Search for the cell housing the specified text and yield its (x, y) center coordinate. 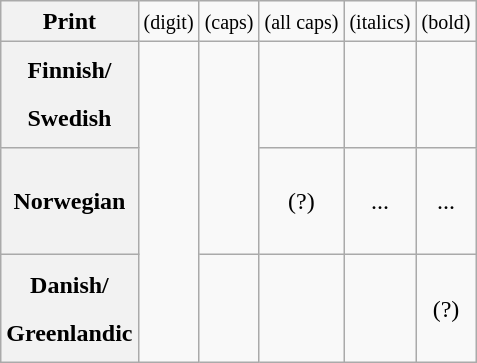
Print (70, 21)
Norwegian (70, 202)
(digit) (168, 21)
(caps) (229, 21)
(all caps) (302, 21)
Danish/Greenlandic (70, 308)
Finnish/Swedish (70, 94)
(bold) (446, 21)
(italics) (380, 21)
